Capture the cell that displays the provided text and extract its (x, y) central coordinate. 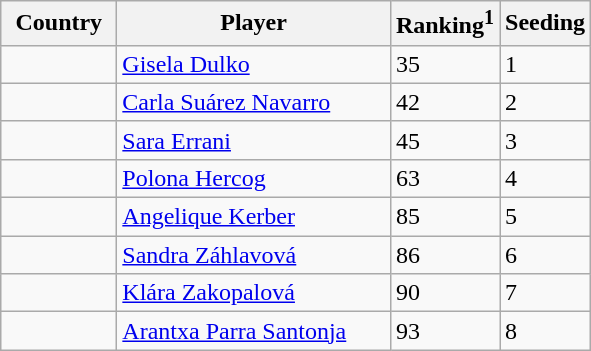
45 (444, 140)
Country (59, 24)
42 (444, 102)
85 (444, 217)
7 (546, 293)
3 (546, 140)
8 (546, 331)
63 (444, 178)
5 (546, 217)
Sandra Záhlavová (254, 255)
35 (444, 64)
Ranking1 (444, 24)
93 (444, 331)
Gisela Dulko (254, 64)
Seeding (546, 24)
Sara Errani (254, 140)
86 (444, 255)
Klára Zakopalová (254, 293)
4 (546, 178)
2 (546, 102)
Polona Hercog (254, 178)
Carla Suárez Navarro (254, 102)
1 (546, 64)
6 (546, 255)
Angelique Kerber (254, 217)
Arantxa Parra Santonja (254, 331)
Player (254, 24)
90 (444, 293)
